Capture the cell that displays the provided text and extract its (x, y) central coordinate. 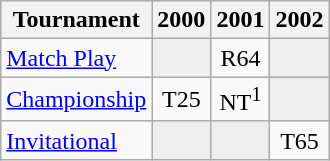
NT1 (240, 100)
Match Play (76, 58)
Championship (76, 100)
T65 (300, 140)
2000 (182, 20)
Tournament (76, 20)
R64 (240, 58)
2001 (240, 20)
2002 (300, 20)
T25 (182, 100)
Invitational (76, 140)
